Detect which cell encompasses the target text, then output its (x, y) center coordinate. 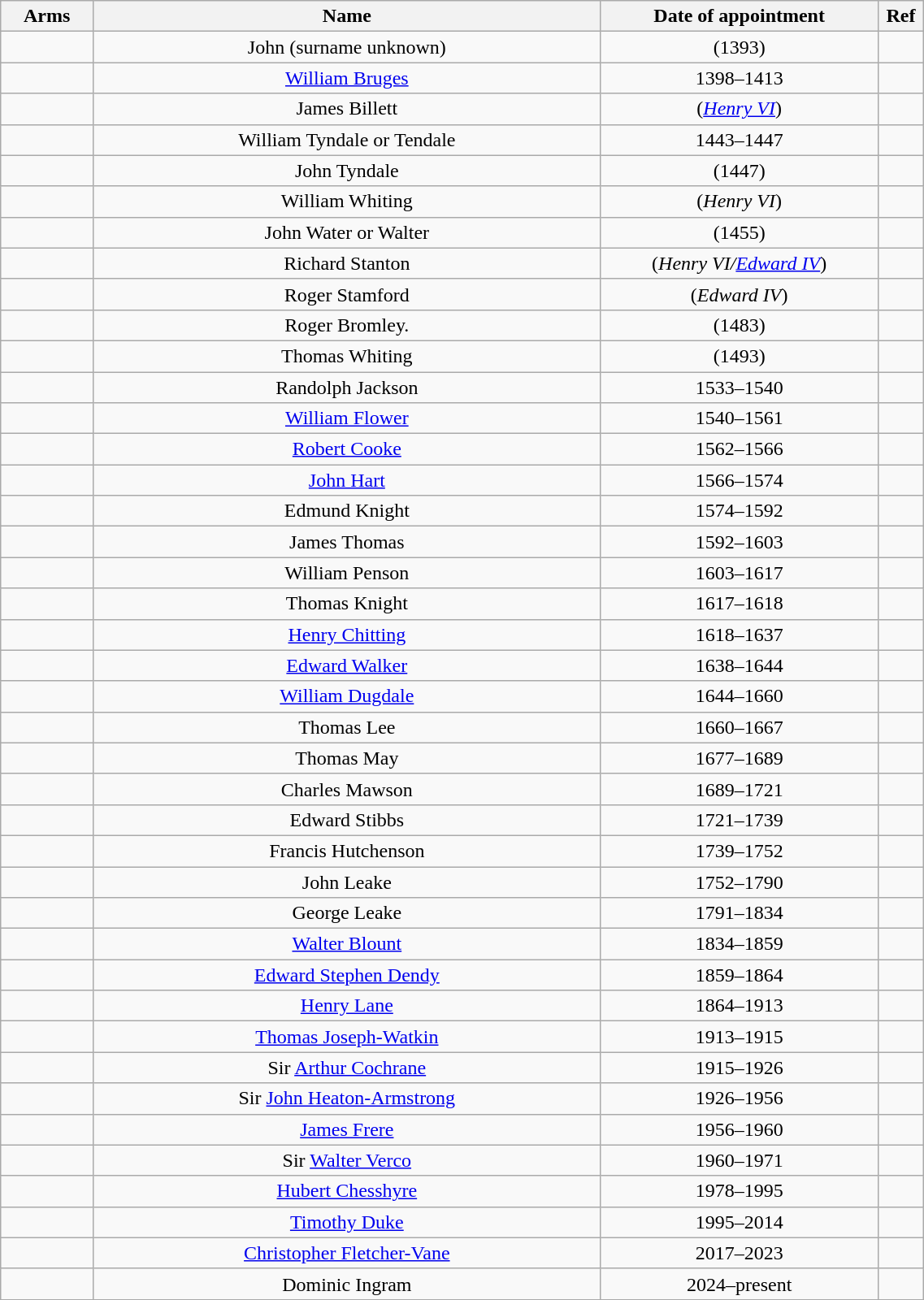
John Water or Walter (346, 232)
Timothy Duke (346, 1222)
(1447) (740, 171)
Edward Stephen Dendy (346, 975)
George Leake (346, 913)
(1483) (740, 325)
Richard Stanton (346, 263)
William Tyndale or Tendale (346, 140)
James Thomas (346, 542)
William Dugdale (346, 696)
Thomas May (346, 758)
1660–1667 (740, 727)
Roger Stamford (346, 294)
John Tyndale (346, 171)
Robert Cooke (346, 449)
John Hart (346, 480)
(Edward IV) (740, 294)
Francis Hutchenson (346, 851)
Christopher Fletcher-Vane (346, 1253)
1913–1915 (740, 1037)
Arms (47, 16)
1540–1561 (740, 418)
Edmund Knight (346, 511)
1398–1413 (740, 78)
John (surname unknown) (346, 47)
1617–1618 (740, 604)
Sir Walter Verco (346, 1160)
1677–1689 (740, 758)
(1455) (740, 232)
1995–2014 (740, 1222)
2017–2023 (740, 1253)
1638–1644 (740, 665)
Thomas Lee (346, 727)
1533–1540 (740, 388)
1721–1739 (740, 820)
1915–1926 (740, 1068)
1574–1592 (740, 511)
Thomas Joseph-Watkin (346, 1037)
1592–1603 (740, 542)
1566–1574 (740, 480)
1689–1721 (740, 789)
Edward Stibbs (346, 820)
(1493) (740, 356)
1562–1566 (740, 449)
1859–1864 (740, 975)
1739–1752 (740, 851)
William Flower (346, 418)
Date of appointment (740, 16)
Henry Chitting (346, 635)
1443–1447 (740, 140)
1960–1971 (740, 1160)
Henry Lane (346, 1006)
2024–present (740, 1284)
William Whiting (346, 201)
1864–1913 (740, 1006)
1752–1790 (740, 882)
1603–1617 (740, 573)
John Leake (346, 882)
Sir Arthur Cochrane (346, 1068)
1644–1660 (740, 696)
Randolph Jackson (346, 388)
William Bruges (346, 78)
Edward Walker (346, 665)
1978–1995 (740, 1191)
1834–1859 (740, 944)
(Henry VI/Edward IV) (740, 263)
Hubert Chesshyre (346, 1191)
William Penson (346, 573)
Walter Blount (346, 944)
James Billett (346, 109)
1791–1834 (740, 913)
James Frere (346, 1129)
Thomas Knight (346, 604)
Sir John Heaton-Armstrong (346, 1098)
1956–1960 (740, 1129)
Charles Mawson (346, 789)
Thomas Whiting (346, 356)
1618–1637 (740, 635)
Dominic Ingram (346, 1284)
Name (346, 16)
Ref (900, 16)
Roger Bromley. (346, 325)
(1393) (740, 47)
1926–1956 (740, 1098)
